Return (X, Y) of the center of cell containing provided text 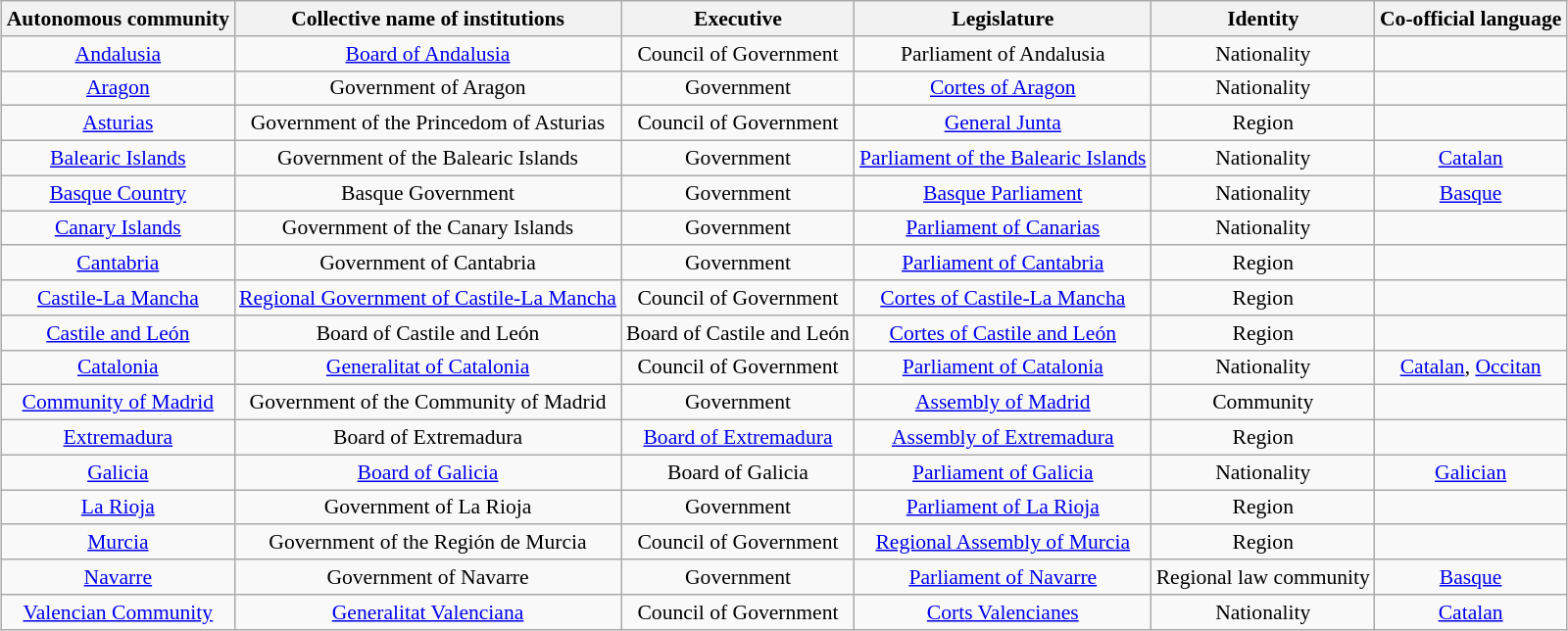
Regional law community (1263, 577)
Balearic Islands (118, 159)
Regional Assembly of Murcia (1004, 543)
Assembly of Extremadura (1004, 438)
Castile-La Mancha (118, 298)
Government of Navarre (427, 577)
Cortes of Castile-La Mancha (1004, 298)
Autonomous community (118, 19)
Government of Cantabria (427, 264)
Aragon (118, 88)
Parliament of La Rioja (1004, 508)
Basque Government (427, 193)
Galicia (118, 472)
Navarre (118, 577)
Basque Country (118, 193)
Government of the Balearic Islands (427, 159)
Board of Andalusia (427, 54)
Parliament of Cantabria (1004, 264)
Cortes of Castile and León (1004, 333)
Catalonia (118, 367)
Executive (738, 19)
Government of the Región de Murcia (427, 543)
Community of Madrid (118, 403)
Parliament of Andalusia (1004, 54)
Parliament of Catalonia (1004, 367)
Government of La Rioja (427, 508)
Government of the Community of Madrid (427, 403)
Community (1263, 403)
Identity (1263, 19)
Cortes of Aragon (1004, 88)
Corts Valencianes (1004, 612)
Asturias (118, 123)
Regional Government of Castile-La Mancha (427, 298)
Catalan, Occitan (1470, 367)
Parliament of Canarias (1004, 228)
Co-official language (1470, 19)
Basque Parliament (1004, 193)
Parliament of Galicia (1004, 472)
Government of Aragon (427, 88)
Generalitat Valenciana (427, 612)
Galician (1470, 472)
Assembly of Madrid (1004, 403)
Legislature (1004, 19)
Parliament of Navarre (1004, 577)
General Junta (1004, 123)
Valencian Community (118, 612)
La Rioja (118, 508)
Extremadura (118, 438)
Collective name of institutions (427, 19)
Cantabria (118, 264)
Government of the Canary Islands (427, 228)
Castile and León (118, 333)
Parliament of the Balearic Islands (1004, 159)
Canary Islands (118, 228)
Generalitat of Catalonia (427, 367)
Andalusia (118, 54)
Murcia (118, 543)
Government of the Princedom of Asturias (427, 123)
